Pinpoint the cell where the given text exists, returning its [x, y] midpoint coordinate. 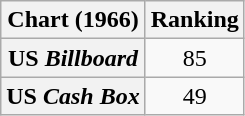
49 [194, 96]
85 [194, 58]
US Cash Box [73, 96]
Ranking [194, 20]
US Billboard [73, 58]
Chart (1966) [73, 20]
